Output the [X, Y] coordinate of the center of the cell containing the given text.  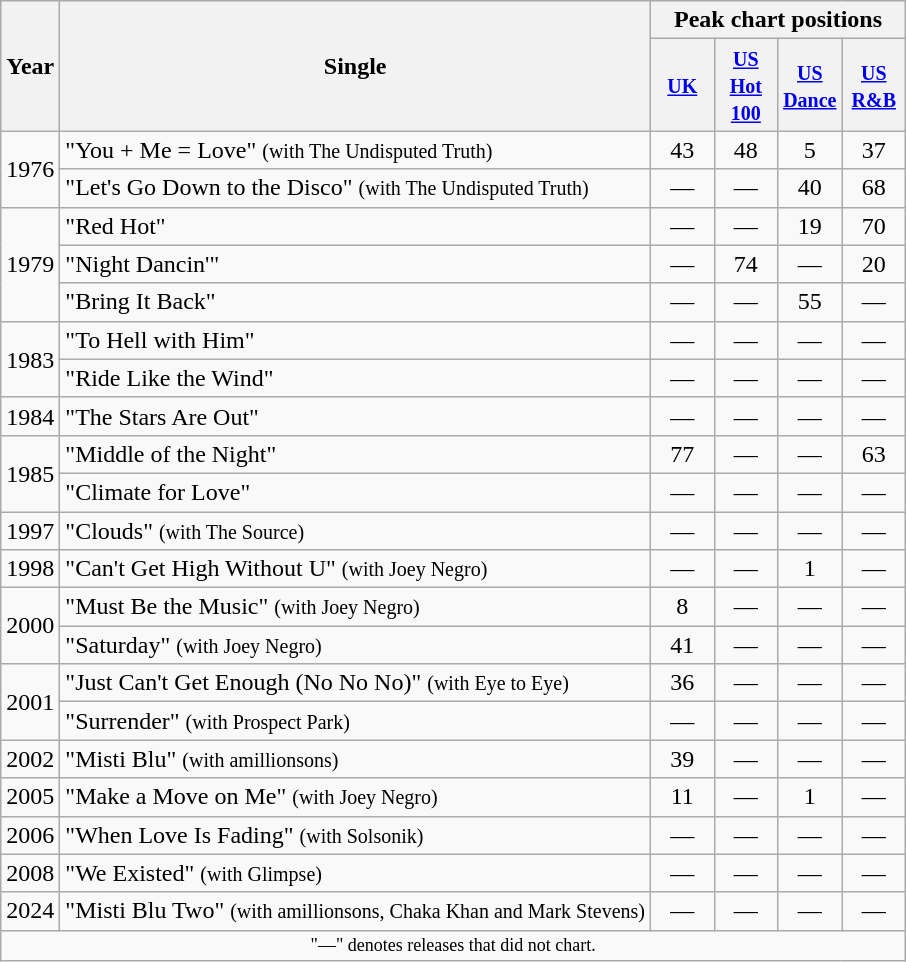
US Hot 100 [746, 85]
1983 [30, 359]
Peak chart positions [778, 20]
"Misti Blu Two" (with amillionsons, Chaka Khan and Mark Stevens) [356, 911]
"Ride Like the Wind" [356, 378]
48 [746, 150]
"Saturday" (with Joey Negro) [356, 645]
"Surrender" (with Prospect Park) [356, 721]
"Let's Go Down to the Disco" (with The Undisputed Truth) [356, 188]
"—" denotes releases that did not chart. [454, 946]
"Bring It Back" [356, 302]
"Misti Blu" (with amillionsons) [356, 759]
"Must Be the Music" (with Joey Negro) [356, 607]
UK [682, 85]
2005 [30, 797]
"Red Hot" [356, 226]
"When Love Is Fading" (with Solsonik) [356, 835]
"Can't Get High Without U" (with Joey Negro) [356, 569]
1979 [30, 264]
55 [810, 302]
"Night Dancin'" [356, 264]
11 [682, 797]
"Middle of the Night" [356, 454]
20 [874, 264]
70 [874, 226]
63 [874, 454]
2002 [30, 759]
"Climate for Love" [356, 492]
43 [682, 150]
"Clouds" (with The Source) [356, 531]
5 [810, 150]
2006 [30, 835]
1984 [30, 416]
36 [682, 683]
68 [874, 188]
1997 [30, 531]
"We Existed" (with Glimpse) [356, 873]
"To Hell with Him" [356, 340]
40 [810, 188]
41 [682, 645]
1985 [30, 473]
1998 [30, 569]
"Make a Move on Me" (with Joey Negro) [356, 797]
1976 [30, 169]
2001 [30, 702]
"The Stars Are Out" [356, 416]
39 [682, 759]
77 [682, 454]
2024 [30, 911]
Year [30, 66]
Single [356, 66]
37 [874, 150]
74 [746, 264]
US Dance [810, 85]
2008 [30, 873]
"You + Me = Love" (with The Undisputed Truth) [356, 150]
US R&B [874, 85]
"Just Can't Get Enough (No No No)" (with Eye to Eye) [356, 683]
19 [810, 226]
2000 [30, 626]
8 [682, 607]
